Locate the cell with the specified text and output its [X, Y] center coordinate. 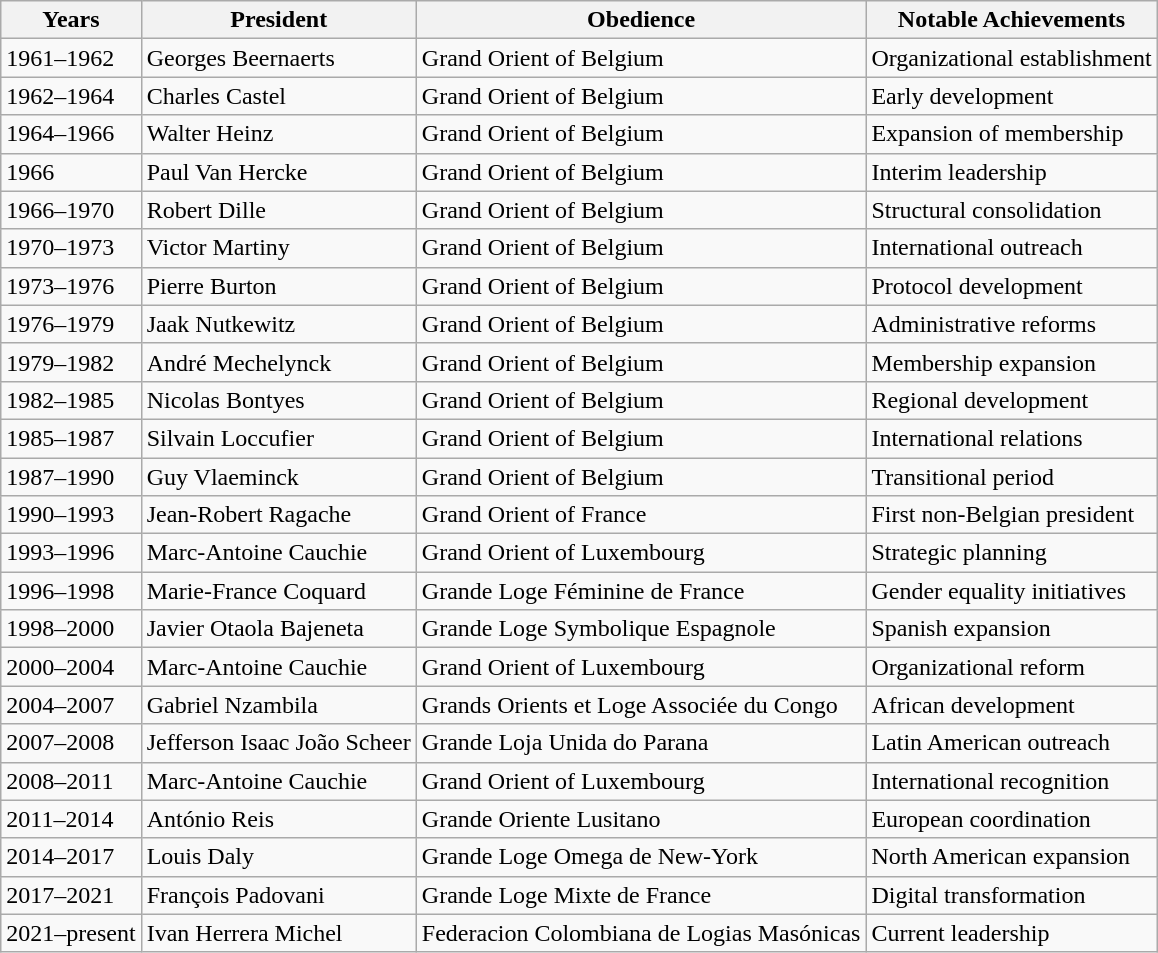
Federacion Colombiana de Logias Masónicas [641, 933]
African development [1012, 705]
2004–2007 [71, 705]
1996–1998 [71, 591]
President [278, 20]
Jean-Robert Ragache [278, 515]
Robert Dille [278, 210]
International relations [1012, 438]
Grande Loge Mixte de France [641, 895]
Louis Daly [278, 857]
Grands Orients et Loge Associée du Congo [641, 705]
Spanish expansion [1012, 629]
Charles Castel [278, 96]
Latin American outreach [1012, 743]
Walter Heinz [278, 134]
Expansion of membership [1012, 134]
Victor Martiny [278, 248]
Administrative reforms [1012, 324]
Digital transformation [1012, 895]
2017–2021 [71, 895]
Early development [1012, 96]
Structural consolidation [1012, 210]
Regional development [1012, 400]
1976–1979 [71, 324]
European coordination [1012, 819]
2011–2014 [71, 819]
André Mechelynck [278, 362]
1993–1996 [71, 553]
Pierre Burton [278, 286]
Protocol development [1012, 286]
International recognition [1012, 781]
Javier Otaola Bajeneta [278, 629]
Grande Loja Unida do Parana [641, 743]
Interim leadership [1012, 172]
Paul Van Hercke [278, 172]
Years [71, 20]
International outreach [1012, 248]
Gabriel Nzambila [278, 705]
1990–1993 [71, 515]
Jefferson Isaac João Scheer [278, 743]
Organizational reform [1012, 667]
Organizational establishment [1012, 58]
Nicolas Bontyes [278, 400]
Jaak Nutkewitz [278, 324]
1987–1990 [71, 477]
2008–2011 [71, 781]
Membership expansion [1012, 362]
Marie-France Coquard [278, 591]
1973–1976 [71, 286]
Grande Loge Symbolique Espagnole [641, 629]
2014–2017 [71, 857]
Gender equality initiatives [1012, 591]
Georges Beernaerts [278, 58]
Notable Achievements [1012, 20]
2007–2008 [71, 743]
1985–1987 [71, 438]
Guy Vlaeminck [278, 477]
François Padovani [278, 895]
Transitional period [1012, 477]
Current leadership [1012, 933]
1966–1970 [71, 210]
Grande Loge Omega de New-York [641, 857]
1982–1985 [71, 400]
1961–1962 [71, 58]
First non-Belgian president [1012, 515]
Grande Loge Féminine de France [641, 591]
Silvain Loccufier [278, 438]
1970–1973 [71, 248]
2000–2004 [71, 667]
2021–present [71, 933]
1979–1982 [71, 362]
1964–1966 [71, 134]
Obedience [641, 20]
North American expansion [1012, 857]
1962–1964 [71, 96]
1966 [71, 172]
Grande Oriente Lusitano [641, 819]
Ivan Herrera Michel [278, 933]
Grand Orient of France [641, 515]
1998–2000 [71, 629]
Strategic planning [1012, 553]
António Reis [278, 819]
